From the cell containing the given text, extract its center point as (x, y) coordinate. 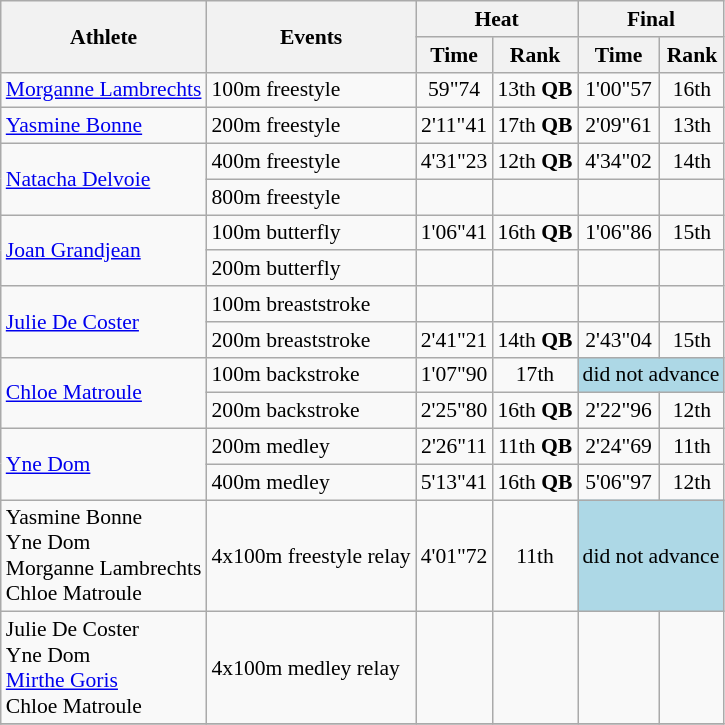
800m freestyle (312, 197)
17th QB (534, 126)
1'00"57 (619, 90)
2'11"41 (454, 126)
Athlete (104, 36)
200m freestyle (312, 126)
16th (692, 90)
14th (692, 162)
5'06"97 (619, 482)
59"74 (454, 90)
4'34"02 (619, 162)
13th QB (534, 90)
4x100m medley relay (312, 668)
Yasmine BonneYne DomMorganne LambrechtsChloe Matroule (104, 556)
4'01"72 (454, 556)
200m backstroke (312, 411)
4x100m freestyle relay (312, 556)
Joan Grandjean (104, 250)
2'09"61 (619, 126)
400m medley (312, 482)
Events (312, 36)
200m breaststroke (312, 340)
11th QB (534, 447)
2'22"96 (619, 411)
2'24"69 (619, 447)
1'06"86 (619, 233)
2'25"80 (454, 411)
12th QB (534, 162)
Final (652, 19)
2'43"04 (619, 340)
200m medley (312, 447)
200m butterfly (312, 269)
400m freestyle (312, 162)
1'07"90 (454, 375)
Heat (497, 19)
Yasmine Bonne (104, 126)
Yne Dom (104, 464)
14th QB (534, 340)
1'06"41 (454, 233)
100m backstroke (312, 375)
Morganne Lambrechts (104, 90)
2'26"11 (454, 447)
100m freestyle (312, 90)
5'13"41 (454, 482)
Natacha Delvoie (104, 180)
100m butterfly (312, 233)
13th (692, 126)
2'41"21 (454, 340)
100m breaststroke (312, 304)
17th (534, 375)
Julie De CosterYne DomMirthe GorisChloe Matroule (104, 668)
Chloe Matroule (104, 392)
4'31"23 (454, 162)
Julie De Coster (104, 322)
